Scan for the cell matching the given text and deliver its [x, y] coordinate at center. 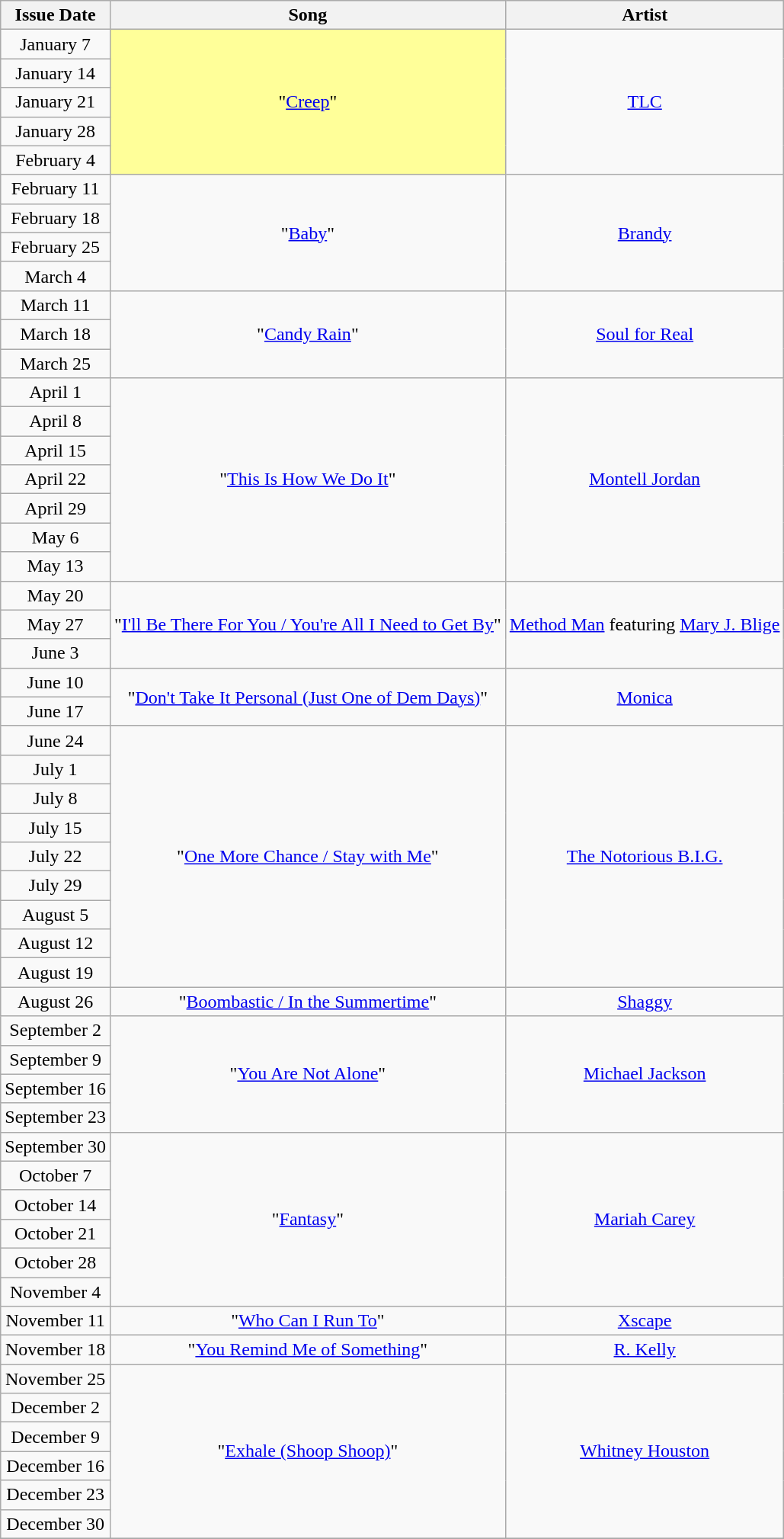
Monica [645, 697]
August 5 [56, 915]
The Notorious B.I.G. [645, 857]
February 4 [56, 160]
June 3 [56, 653]
August 12 [56, 944]
December 2 [56, 1408]
"This Is How We Do It" [308, 479]
"Creep" [308, 102]
"Boombastic / In the Summertime" [308, 1002]
February 18 [56, 218]
"Exhale (Shoop Shoop)" [308, 1451]
September 2 [56, 1031]
May 27 [56, 624]
March 11 [56, 305]
January 28 [56, 131]
October 14 [56, 1204]
"Don't Take It Personal (Just One of Dem Days)" [308, 697]
Whitney Houston [645, 1451]
March 25 [56, 364]
"Baby" [308, 232]
August 19 [56, 973]
July 22 [56, 857]
October 7 [56, 1175]
April 22 [56, 479]
Xscape [645, 1321]
November 25 [56, 1379]
July 1 [56, 769]
August 26 [56, 1002]
February 11 [56, 189]
"You Are Not Alone" [308, 1074]
November 11 [56, 1321]
July 29 [56, 886]
June 10 [56, 682]
Artist [645, 15]
Song [308, 15]
July 15 [56, 827]
Montell Jordan [645, 479]
April 15 [56, 450]
Michael Jackson [645, 1074]
September 9 [56, 1060]
April 1 [56, 393]
Soul for Real [645, 334]
September 16 [56, 1089]
May 20 [56, 595]
September 30 [56, 1146]
October 28 [56, 1262]
December 9 [56, 1437]
July 8 [56, 798]
"You Remind Me of Something" [308, 1350]
May 13 [56, 566]
May 6 [56, 537]
"Fantasy" [308, 1219]
November 18 [56, 1350]
Brandy [645, 232]
June 17 [56, 711]
October 21 [56, 1233]
Shaggy [645, 1002]
March 4 [56, 276]
"I'll Be There For You / You're All I Need to Get By" [308, 624]
June 24 [56, 740]
December 30 [56, 1524]
January 21 [56, 102]
Method Man featuring Mary J. Blige [645, 624]
Issue Date [56, 15]
Mariah Carey [645, 1219]
March 18 [56, 334]
TLC [645, 102]
September 23 [56, 1117]
April 29 [56, 508]
January 7 [56, 44]
November 4 [56, 1292]
"One More Chance / Stay with Me" [308, 857]
R. Kelly [645, 1350]
"Who Can I Run To" [308, 1321]
December 16 [56, 1466]
"Candy Rain" [308, 334]
December 23 [56, 1495]
January 14 [56, 73]
February 25 [56, 247]
April 8 [56, 422]
